Capture the cell that displays the provided text and extract its [x, y] central coordinate. 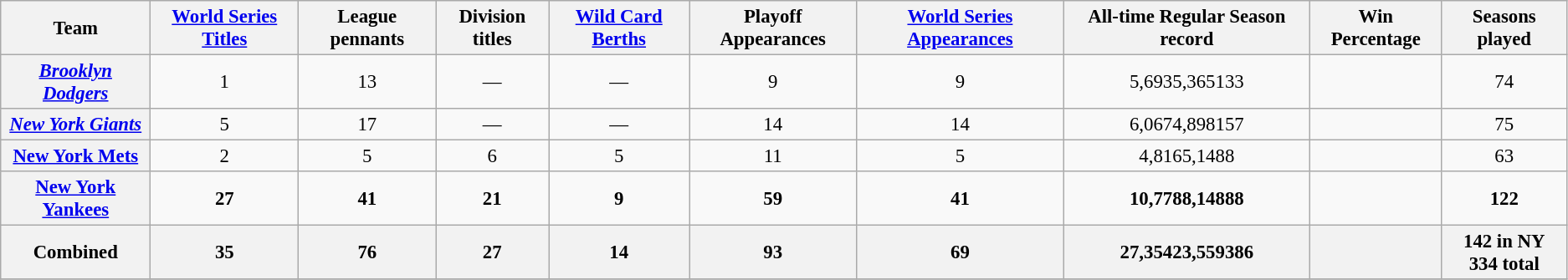
13 [367, 82]
75 [1504, 125]
93 [773, 252]
6,0674,898157 [1186, 125]
17 [367, 125]
122 [1504, 199]
All-time Regular Season record [1186, 28]
69 [961, 252]
New York Yankees [75, 199]
Seasons played [1504, 28]
76 [367, 252]
New York Mets [75, 156]
5,6935,365133 [1186, 82]
World Series Appearances [961, 28]
World Series Titles [224, 28]
11 [773, 156]
4,8165,1488 [1186, 156]
Division titles [492, 28]
Combined [75, 252]
Playoff Appearances [773, 28]
35 [224, 252]
New York Giants [75, 125]
6 [492, 156]
63 [1504, 156]
142 in NY 334 total [1504, 252]
Brooklyn Dodgers [75, 82]
Win Percentage [1376, 28]
Team [75, 28]
27,35423,559386 [1186, 252]
Wild Card Berths [619, 28]
10,7788,14888 [1186, 199]
59 [773, 199]
21 [492, 199]
2 [224, 156]
74 [1504, 82]
1 [224, 82]
League pennants [367, 28]
